From the cell containing the given text, extract its center point as (X, Y) coordinate. 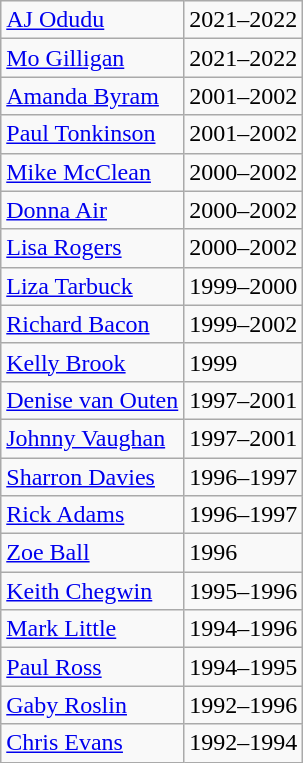
1992–1996 (244, 705)
1992–1994 (244, 743)
Paul Ross (92, 667)
Mike McClean (92, 172)
Denise van Outen (92, 400)
Richard Bacon (92, 324)
1995–1996 (244, 591)
1999–2002 (244, 324)
Mark Little (92, 629)
1994–1995 (244, 667)
1999–2000 (244, 286)
Mo Gilligan (92, 58)
Paul Tonkinson (92, 134)
Keith Chegwin (92, 591)
1996 (244, 553)
1994–1996 (244, 629)
Kelly Brook (92, 362)
Rick Adams (92, 515)
Amanda Byram (92, 96)
Liza Tarbuck (92, 286)
Gaby Roslin (92, 705)
AJ Odudu (92, 20)
Johnny Vaughan (92, 438)
Sharron Davies (92, 477)
Donna Air (92, 210)
Lisa Rogers (92, 248)
Zoe Ball (92, 553)
1999 (244, 362)
Chris Evans (92, 743)
